For the text-containing cell, return its midpoint in [x, y] coordinate format. 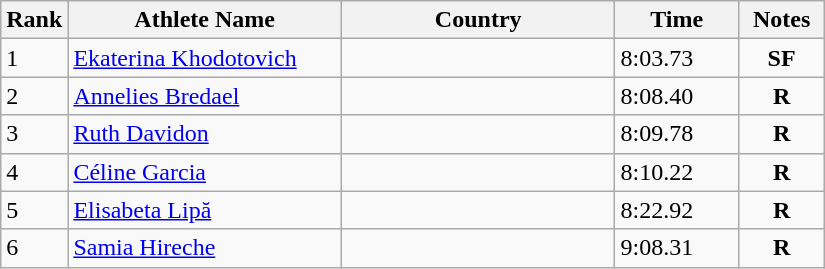
Annelies Bredael [205, 96]
8:09.78 [677, 134]
SF [782, 58]
8:10.22 [677, 172]
Elisabeta Lipă [205, 210]
1 [34, 58]
Athlete Name [205, 20]
Céline Garcia [205, 172]
Samia Hireche [205, 248]
6 [34, 248]
Ekaterina Khodotovich [205, 58]
8:03.73 [677, 58]
Rank [34, 20]
Notes [782, 20]
2 [34, 96]
4 [34, 172]
8:08.40 [677, 96]
9:08.31 [677, 248]
3 [34, 134]
8:22.92 [677, 210]
Time [677, 20]
Ruth Davidon [205, 134]
5 [34, 210]
Country [478, 20]
